For the text-containing cell, return its midpoint in (x, y) coordinate format. 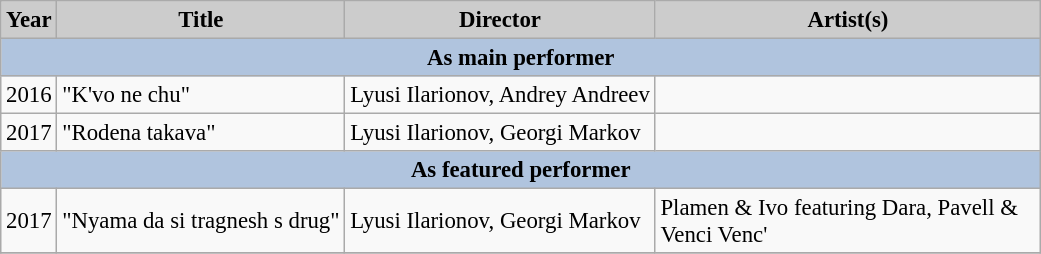
As main performer (521, 58)
Director (500, 20)
Title (201, 20)
Artist(s) (848, 20)
"Rodena takava" (201, 133)
"Nyama da si tragnesh s drug" (201, 222)
Lyusi Ilarionov, Andrey Andreev (500, 95)
Plamen & Ivo featuring Dara, Pavell & Venci Venc' (848, 222)
As featured performer (521, 170)
Year (29, 20)
"K'vo ne chu" (201, 95)
2016 (29, 95)
